Output the (X, Y) coordinate of the center of the cell containing the given text.  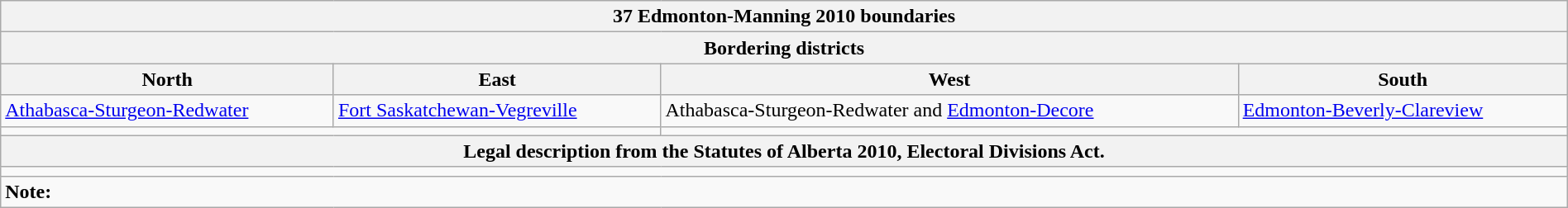
Fort Saskatchewan-Vegreville (496, 111)
North (167, 79)
Athabasca-Sturgeon-Redwater (167, 111)
Edmonton-Beverly-Clareview (1403, 111)
37 Edmonton-Manning 2010 boundaries (784, 17)
Athabasca-Sturgeon-Redwater and Edmonton-Decore (949, 111)
Legal description from the Statutes of Alberta 2010, Electoral Divisions Act. (784, 151)
Bordering districts (784, 48)
West (949, 79)
Note: (784, 191)
East (496, 79)
South (1403, 79)
